Return the [x, y] coordinate for the center point of the cell that contains the specified text.  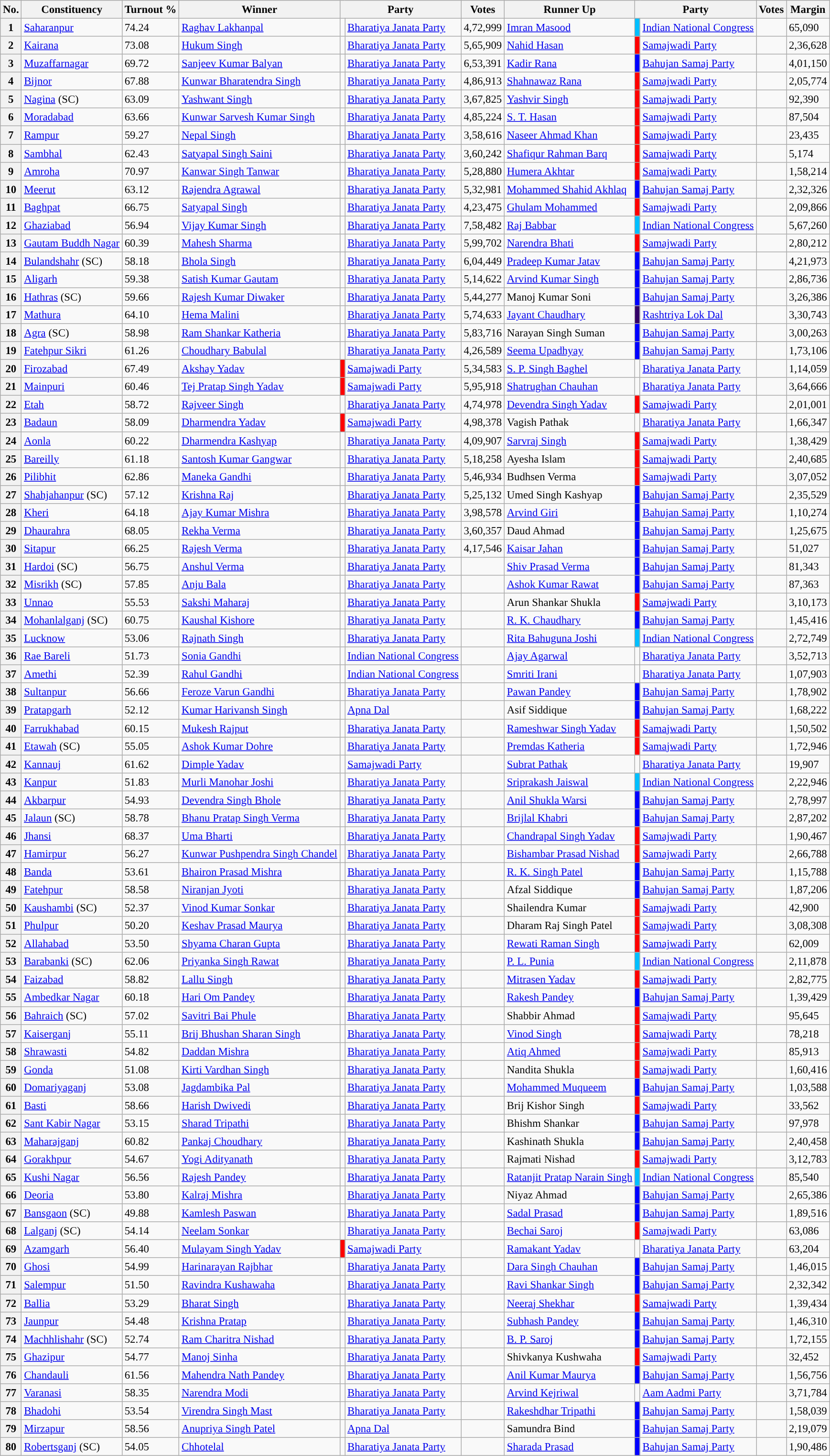
Salempur [72, 1285]
Anupriya Singh Patel [259, 1429]
54.67 [150, 1159]
Nahid Hasan [570, 45]
53.29 [150, 1303]
Ashok Kumar Dohre [259, 746]
76 [11, 1375]
Yogi Adityanath [259, 1159]
Narendra Bhati [570, 243]
2,66,788 [808, 854]
Kunwar Pushpendra Singh Chandel [259, 854]
Saharanpur [72, 28]
Chandrapal Singh Yadav [570, 836]
54.77 [150, 1357]
Chhotelal [259, 1446]
Manoj Kumar Soni [570, 297]
Rahul Gandhi [259, 674]
58.18 [150, 261]
17 [11, 315]
Sadal Prasad [570, 1213]
Mirzapur [72, 1429]
Banda [72, 872]
56.27 [150, 854]
58.82 [150, 980]
1,58,039 [808, 1411]
1,46,310 [808, 1321]
54.05 [150, 1446]
11 [11, 207]
73.08 [150, 45]
Bhanu Pratap Singh Verma [259, 818]
3,26,386 [808, 297]
2,32,342 [808, 1285]
63.66 [150, 117]
4,86,913 [483, 81]
Bishambar Prasad Nishad [570, 854]
Harish Dwivedi [259, 1105]
Mahendra Nath Pandey [259, 1375]
3,52,713 [808, 656]
3,30,743 [808, 315]
Arvind Giri [570, 513]
4,85,224 [483, 117]
Jaunpur [72, 1321]
Sharada Prasad [570, 1446]
Ghosi [72, 1267]
75 [11, 1357]
25 [11, 459]
3,64,666 [808, 387]
Kanwar Singh Tanwar [259, 171]
61.56 [150, 1375]
87,363 [808, 584]
Bharat Singh [259, 1303]
44 [11, 800]
33 [11, 603]
26 [11, 476]
B. P. Saroj [570, 1339]
61.62 [150, 764]
51.73 [150, 656]
Rashtriya Lok Dal [698, 315]
Bareilly [72, 459]
58.35 [150, 1393]
Kirti Vardhan Singh [259, 1069]
7 [11, 135]
Baghpat [72, 207]
57.85 [150, 584]
Ajay Agarwal [570, 656]
1 [11, 28]
Satyapal Singh [259, 207]
Dharmendra Kashyap [259, 441]
60.15 [150, 728]
52.12 [150, 710]
Nagina (SC) [72, 99]
27 [11, 495]
Sant Kabir Nagar [72, 1123]
81,343 [808, 566]
35 [11, 638]
72 [11, 1303]
Rewati Raman Singh [570, 944]
Deoria [72, 1195]
Ambedkar Nagar [72, 998]
74 [11, 1339]
1,15,788 [808, 872]
4,74,978 [483, 405]
52 [11, 944]
Mainpuri [72, 387]
1,90,486 [808, 1446]
56.40 [150, 1249]
5,25,132 [483, 495]
Rameshwar Singh Yadav [570, 728]
2,09,866 [808, 207]
Bahraich (SC) [72, 1015]
95,645 [808, 1015]
56 [11, 1015]
Atiq Ahmed [570, 1051]
Winner [259, 10]
64.18 [150, 513]
Unnao [72, 603]
Satish Kumar Gautam [259, 279]
39 [11, 710]
Bulandshahr (SC) [72, 261]
60.18 [150, 998]
Akbarpur [72, 800]
4,21,973 [808, 261]
Hamirpur [72, 854]
18 [11, 333]
Ghulam Mohammed [570, 207]
Pradeep Kumar Jatav [570, 261]
53.06 [150, 638]
1,46,015 [808, 1267]
58.78 [150, 818]
69 [11, 1249]
67.49 [150, 369]
1,50,502 [808, 728]
61.26 [150, 351]
Aam Aadmi Party [698, 1393]
Amethi [72, 674]
Krishna Raj [259, 495]
Kashinath Shukla [570, 1141]
2,40,685 [808, 459]
56.66 [150, 692]
1,72,946 [808, 746]
5,46,934 [483, 476]
Shyama Charan Gupta [259, 944]
Shahjahanpur (SC) [72, 495]
2,86,736 [808, 279]
60.22 [150, 441]
97,978 [808, 1123]
Sambhal [72, 153]
58.58 [150, 890]
Vinod Kumar Sonkar [259, 908]
Jagdambika Pal [259, 1088]
54.48 [150, 1321]
2,36,628 [808, 45]
Ashok Kumar Rawat [570, 584]
68.05 [150, 530]
Sultanpur [72, 692]
2,05,774 [808, 81]
5,32,981 [483, 189]
Murli Manohar Joshi [259, 782]
53.08 [150, 1088]
55.05 [150, 746]
Samundra Bind [570, 1429]
Ramakant Yadav [570, 1249]
42 [11, 764]
58.09 [150, 423]
45 [11, 818]
Uma Bharti [259, 836]
2,80,212 [808, 243]
Rajesh Verma [259, 549]
1,07,903 [808, 674]
3,12,783 [808, 1159]
63.12 [150, 189]
49.88 [150, 1213]
Sriprakash Jaiswal [570, 782]
43 [11, 782]
S. T. Hasan [570, 117]
1,45,416 [808, 620]
80 [11, 1446]
3,60,357 [483, 530]
Yashvir Singh [570, 99]
Shafiqur Rahman Barq [570, 153]
Bansgaon (SC) [72, 1213]
Robertsganj (SC) [72, 1446]
P. L. Punia [570, 961]
62.43 [150, 153]
Ghaziabad [72, 225]
56.94 [150, 225]
Vagish Pathak [570, 423]
54.99 [150, 1267]
Ravi Shankar Singh [570, 1285]
66.25 [150, 549]
6 [11, 117]
Phulpur [72, 926]
Daud Ahmad [570, 530]
Daddan Mishra [259, 1051]
Brijlal Khabri [570, 818]
Naseer Ahmad Khan [570, 135]
Etawah (SC) [72, 746]
60.46 [150, 387]
Anju Bala [259, 584]
Sonia Gandhi [259, 656]
Kaisar Jahan [570, 549]
6,53,391 [483, 64]
68 [11, 1231]
Firozabad [72, 369]
Arvind Kejriwal [570, 1393]
2,78,997 [808, 800]
5,28,880 [483, 171]
52.74 [150, 1339]
Constituency [72, 10]
19,907 [808, 764]
Pawan Pandey [570, 692]
Subhash Pandey [570, 1321]
Yashwant Singh [259, 99]
Premdas Katheria [570, 746]
49 [11, 890]
Kannauj [72, 764]
4,98,378 [483, 423]
Subrat Pathak [570, 764]
51.50 [150, 1285]
Kushi Nagar [72, 1177]
Seema Upadhyay [570, 351]
59.27 [150, 135]
Savitri Bai Phule [259, 1015]
Sanjeev Kumar Balyan [259, 64]
36 [11, 656]
Vinod Singh [570, 1034]
Tej Pratap Singh Yadav [259, 387]
51.08 [150, 1069]
Etah [72, 405]
62.86 [150, 476]
Santosh Kumar Gangwar [259, 459]
60.75 [150, 620]
53.15 [150, 1123]
59 [11, 1069]
Virendra Singh Mast [259, 1411]
5,174 [808, 153]
Devendra Singh Yadav [570, 405]
15 [11, 279]
1,38,429 [808, 441]
5,67,260 [808, 225]
2,19,079 [808, 1429]
Rekha Verma [259, 530]
4 [11, 81]
Jayant Chaudhary [570, 315]
Bhadohi [72, 1411]
19 [11, 351]
51,027 [808, 549]
63.09 [150, 99]
Arun Shankar Shukla [570, 603]
58.66 [150, 1105]
Margin [808, 10]
53.54 [150, 1411]
Ram Charitra Nishad [259, 1339]
24 [11, 441]
63,086 [808, 1231]
54.14 [150, 1231]
3,10,173 [808, 603]
12 [11, 225]
60.82 [150, 1141]
Harinarayan Rajbhar [259, 1267]
2,22,946 [808, 782]
2,72,749 [808, 638]
Dimple Yadav [259, 764]
3,07,052 [808, 476]
Mahesh Sharma [259, 243]
Meerut [72, 189]
48 [11, 872]
Rajesh Kumar Diwaker [259, 297]
Faizabad [72, 980]
58 [11, 1051]
69.72 [150, 64]
Mitrasen Yadav [570, 980]
4,26,589 [483, 351]
Kunwar Bharatendra Singh [259, 81]
Kheri [72, 513]
Gautam Buddh Nagar [72, 243]
6,04,449 [483, 261]
3,00,263 [808, 333]
1,10,274 [808, 513]
1,58,214 [808, 171]
Rakeshdhar Tripathi [570, 1411]
Dhaurahra [72, 530]
Humera Akhtar [570, 171]
Rajnath Singh [259, 638]
2,65,386 [808, 1195]
Bhairon Prasad Mishra [259, 872]
60.39 [150, 243]
71 [11, 1285]
64.10 [150, 315]
2,11,878 [808, 961]
Sakshi Maharaj [259, 603]
Ghazipur [72, 1357]
Muzaffarnagar [72, 64]
1,60,416 [808, 1069]
47 [11, 854]
63 [11, 1141]
Jalaun (SC) [72, 818]
Turnout % [150, 10]
Hukum Singh [259, 45]
Mukesh Rajput [259, 728]
Hardoi (SC) [72, 566]
Brij Kishor Singh [570, 1105]
52.37 [150, 908]
53.61 [150, 872]
34 [11, 620]
53 [11, 961]
2,32,326 [808, 189]
54 [11, 980]
Nepal Singh [259, 135]
Varanasi [72, 1393]
Kaushambi (SC) [72, 908]
Ravindra Kushawaha [259, 1285]
Gorakhpur [72, 1159]
Bhishm Shankar [570, 1123]
62.06 [150, 961]
4,72,999 [483, 28]
30 [11, 549]
78,218 [808, 1034]
Maneka Gandhi [259, 476]
85,913 [808, 1051]
Lallu Singh [259, 980]
52.39 [150, 674]
Amroha [72, 171]
Aligarh [72, 279]
1,14,059 [808, 369]
Anil Shukla Warsi [570, 800]
Mohammed Muqueem [570, 1088]
5,18,258 [483, 459]
Kairana [72, 45]
Asif Siddique [570, 710]
Priyanka Singh Rawat [259, 961]
28 [11, 513]
Kamlesh Paswan [259, 1213]
57 [11, 1034]
Shatrughan Chauhan [570, 387]
66 [11, 1195]
40 [11, 728]
2,82,775 [808, 980]
Shailendra Kumar [570, 908]
Niranjan Jyoti [259, 890]
55.11 [150, 1034]
Krishna Pratap [259, 1321]
59.38 [150, 279]
2 [11, 45]
1,68,222 [808, 710]
4,01,150 [808, 64]
Maharajganj [72, 1141]
23,435 [808, 135]
Ratanjit Pratap Narain Singh [570, 1177]
Rajmati Nishad [570, 1159]
Imran Masood [570, 28]
R. K. Chaudhary [570, 620]
56.75 [150, 566]
Devendra Singh Bhole [259, 800]
22 [11, 405]
61 [11, 1105]
60 [11, 1088]
77 [11, 1393]
Hari Om Pandey [259, 998]
1,90,467 [808, 836]
51.83 [150, 782]
Vijay Kumar Singh [259, 225]
8 [11, 153]
37 [11, 674]
Basti [72, 1105]
5,34,583 [483, 369]
Allahabad [72, 944]
Pratapgarh [72, 710]
5,99,702 [483, 243]
Kumar Harivansh Singh [259, 710]
53.80 [150, 1195]
Niyaz Ahmad [570, 1195]
38 [11, 692]
Sitapur [72, 549]
Umed Singh Kashyap [570, 495]
Shabbir Ahmad [570, 1015]
5,14,622 [483, 279]
87,504 [808, 117]
Lucknow [72, 638]
Agra (SC) [72, 333]
Fatehpur Sikri [72, 351]
5,44,277 [483, 297]
68.37 [150, 836]
Kanpur [72, 782]
16 [11, 297]
Ayesha Islam [570, 459]
Domariyaganj [72, 1088]
1,39,434 [808, 1303]
Farrukhabad [72, 728]
1,89,516 [808, 1213]
2,40,458 [808, 1141]
Arvind Kumar Singh [570, 279]
92,390 [808, 99]
85,540 [808, 1177]
Mulayam Singh Yadav [259, 1249]
51 [11, 926]
13 [11, 243]
3,58,616 [483, 135]
33,562 [808, 1105]
S. P. Singh Baghel [570, 369]
1,73,106 [808, 351]
62 [11, 1123]
54.82 [150, 1051]
50 [11, 908]
3,98,578 [483, 513]
1,25,675 [808, 530]
57.12 [150, 495]
Dharmendra Yadav [259, 423]
Rajesh Pandey [259, 1177]
57.02 [150, 1015]
65,090 [808, 28]
Machhlishahr (SC) [72, 1339]
Badaun [72, 423]
5,74,633 [483, 315]
Narayan Singh Suman [570, 333]
1,39,429 [808, 998]
63,204 [808, 1249]
42,900 [808, 908]
Kaushal Kishore [259, 620]
Rampur [72, 135]
Rae Bareli [72, 656]
1,87,206 [808, 890]
14 [11, 261]
Ajay Kumar Mishra [259, 513]
3,60,242 [483, 153]
Barabanki (SC) [72, 961]
Mohammed Shahid Akhlaq [570, 189]
Pilibhit [72, 476]
Shrawasti [72, 1051]
5,83,716 [483, 333]
Choudhary Babulal [259, 351]
Neelam Sonkar [259, 1231]
32,452 [808, 1357]
Rakesh Pandey [570, 998]
20 [11, 369]
5,65,909 [483, 45]
5 [11, 99]
5,95,918 [483, 387]
Dara Singh Chauhan [570, 1267]
Kaiserganj [72, 1034]
41 [11, 746]
74.24 [150, 28]
59.66 [150, 297]
Lalganj (SC) [72, 1231]
73 [11, 1321]
Rajendra Agrawal [259, 189]
Misrikh (SC) [72, 584]
78 [11, 1411]
Mathura [72, 315]
Gonda [72, 1069]
Smriti Irani [570, 674]
7,58,482 [483, 225]
Neeraj Shekhar [570, 1303]
Moradabad [72, 117]
Ram Shankar Katheria [259, 333]
Nandita Shukla [570, 1069]
4,09,907 [483, 441]
Bechai Saroj [570, 1231]
54.93 [150, 800]
Hathras (SC) [72, 297]
67.88 [150, 81]
Kadir Rana [570, 64]
Chandauli [72, 1375]
Rita Bahuguna Joshi [570, 638]
Jhansi [72, 836]
Fatehpur [72, 890]
Brij Bhushan Sharan Singh [259, 1034]
1,66,347 [808, 423]
Raj Babbar [570, 225]
Anil Kumar Maurya [570, 1375]
58.56 [150, 1429]
Afzal Siddique [570, 890]
3,67,825 [483, 99]
Feroze Varun Gandhi [259, 692]
Keshav Prasad Maurya [259, 926]
2,35,529 [808, 495]
1,56,756 [808, 1375]
61.18 [150, 459]
9 [11, 171]
Azamgarh [72, 1249]
53.50 [150, 944]
31 [11, 566]
55 [11, 998]
3,08,308 [808, 926]
46 [11, 836]
29 [11, 530]
1,03,588 [808, 1088]
62,009 [808, 944]
23 [11, 423]
Aonla [72, 441]
1,72,155 [808, 1339]
1,78,902 [808, 692]
Hema Malini [259, 315]
55.53 [150, 603]
Bhola Singh [259, 261]
Runner Up [570, 10]
32 [11, 584]
Ballia [72, 1303]
Shivkanya Kushwaha [570, 1357]
64 [11, 1159]
65 [11, 1177]
R. K. Singh Patel [570, 872]
2,87,202 [808, 818]
Raghav Lakhanpal [259, 28]
3,71,784 [808, 1393]
67 [11, 1213]
58.72 [150, 405]
Kunwar Sarvesh Kumar Singh [259, 117]
4,17,546 [483, 549]
4,23,475 [483, 207]
Kalraj Mishra [259, 1195]
79 [11, 1429]
70 [11, 1267]
Bijnor [72, 81]
Sarvraj Singh [570, 441]
21 [11, 387]
Anshul Verma [259, 566]
56.56 [150, 1177]
Budhsen Verma [570, 476]
Narendra Modi [259, 1393]
Manoj Sinha [259, 1357]
No. [11, 10]
Mohanlalganj (SC) [72, 620]
Sharad Tripathi [259, 1123]
50.20 [150, 926]
Akshay Yadav [259, 369]
Dharam Raj Singh Patel [570, 926]
Shiv Prasad Verma [570, 566]
2,01,001 [808, 405]
Satyapal Singh Saini [259, 153]
Rajveer Singh [259, 405]
Shahnawaz Rana [570, 81]
Pankaj Choudhary [259, 1141]
70.97 [150, 171]
3 [11, 64]
10 [11, 189]
58.98 [150, 333]
66.75 [150, 207]
